Find where the given text appears and provide that cell's center as [x, y] coordinate. 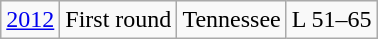
Tennessee [232, 20]
First round [118, 20]
L 51–65 [332, 20]
2012 [30, 20]
